Pinpoint the cell where the given text exists, returning its (X, Y) midpoint coordinate. 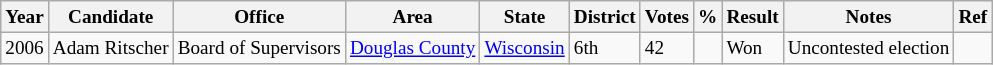
Area (412, 17)
Board of Supervisors (259, 48)
Ref (973, 17)
Won (752, 48)
Result (752, 17)
Uncontested election (868, 48)
Candidate (110, 17)
Notes (868, 17)
Office (259, 17)
2006 (25, 48)
Adam Ritscher (110, 48)
42 (666, 48)
Wisconsin (524, 48)
Year (25, 17)
District (604, 17)
Douglas County (412, 48)
% (707, 17)
6th (604, 48)
State (524, 17)
Votes (666, 17)
